Scan for the cell matching the given text and deliver its (X, Y) coordinate at center. 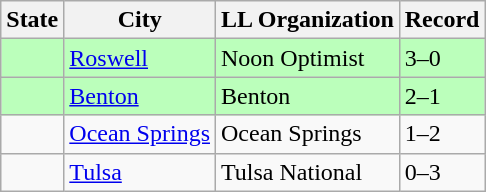
0–3 (442, 172)
Record (442, 20)
Tulsa (140, 172)
Roswell (140, 58)
Noon Optimist (308, 58)
1–2 (442, 134)
State (32, 20)
LL Organization (308, 20)
Tulsa National (308, 172)
3–0 (442, 58)
2–1 (442, 96)
City (140, 20)
